Search for the cell housing the specified text and yield its (X, Y) center coordinate. 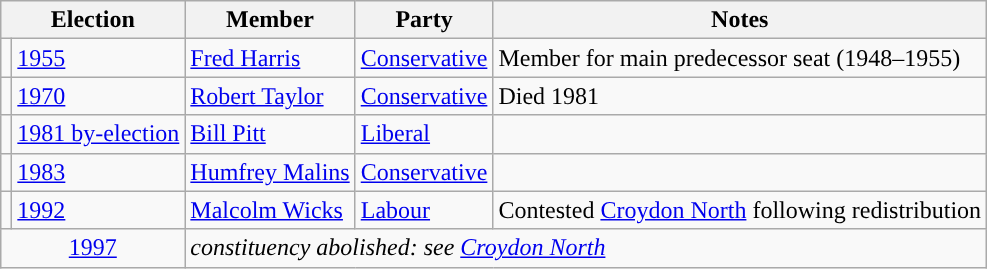
1955 (98, 58)
1983 (98, 172)
Malcolm Wicks (270, 210)
Labour (424, 210)
Bill Pitt (270, 134)
1981 by-election (98, 134)
1992 (98, 210)
Party (424, 20)
Member for main predecessor seat (1948–1955) (740, 58)
1997 (93, 248)
constituency abolished: see Croydon North (586, 248)
Contested Croydon North following redistribution (740, 210)
Election (93, 20)
Fred Harris (270, 58)
Notes (740, 20)
Robert Taylor (270, 96)
Humfrey Malins (270, 172)
Died 1981 (740, 96)
1970 (98, 96)
Member (270, 20)
Liberal (424, 134)
